Capture the cell that displays the provided text and extract its [X, Y] central coordinate. 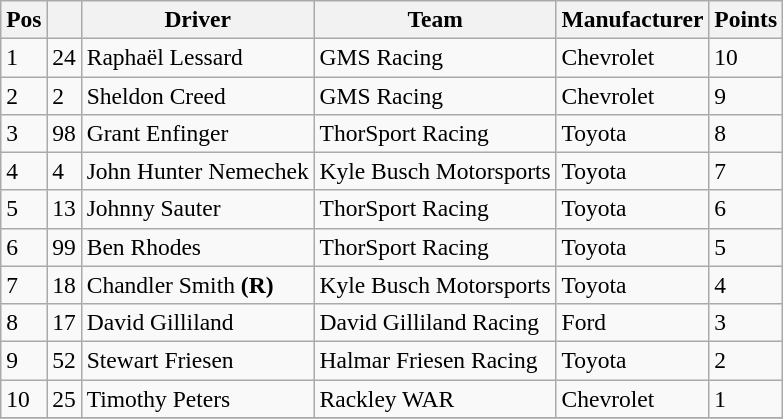
Team [435, 19]
David Gilliland [198, 322]
17 [64, 322]
Raphaël Lessard [198, 57]
99 [64, 247]
98 [64, 133]
John Hunter Nemechek [198, 171]
Driver [198, 19]
52 [64, 360]
Grant Enfinger [198, 133]
Rackley WAR [435, 398]
Chandler Smith (R) [198, 285]
18 [64, 285]
Sheldon Creed [198, 95]
24 [64, 57]
Pos [24, 19]
13 [64, 209]
Stewart Friesen [198, 360]
Johnny Sauter [198, 209]
Timothy Peters [198, 398]
Manufacturer [632, 19]
25 [64, 398]
Ben Rhodes [198, 247]
Ford [632, 322]
Halmar Friesen Racing [435, 360]
David Gilliland Racing [435, 322]
Points [746, 19]
